Return [x, y] of the center of cell containing provided text 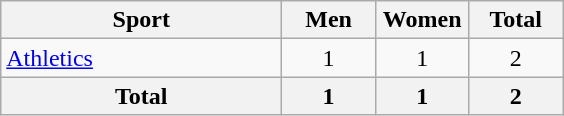
Sport [142, 20]
Women [422, 20]
Men [329, 20]
Athletics [142, 58]
